Pinpoint the cell where the given text exists, returning its (x, y) midpoint coordinate. 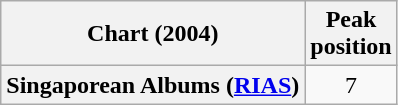
Chart (2004) (153, 34)
Singaporean Albums (RIAS) (153, 85)
7 (351, 85)
Peakposition (351, 34)
